Search for the cell housing the specified text and yield its (X, Y) center coordinate. 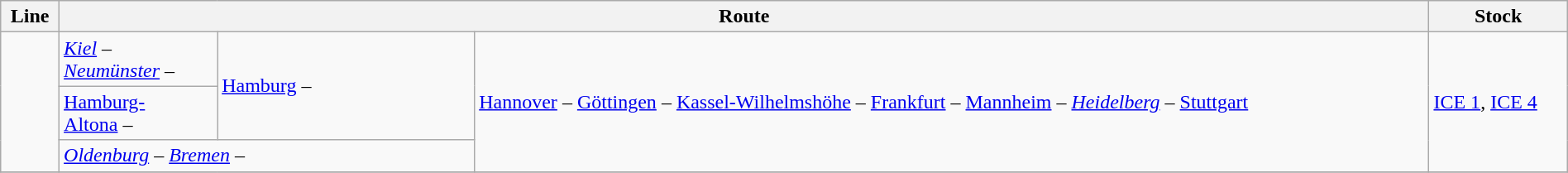
Hamburg – (346, 86)
ICE 1, ICE 4 (1499, 102)
Route (744, 17)
Stock (1499, 17)
Oldenburg – Bremen – (267, 156)
Hamburg-Altona – (139, 113)
Hannover – Göttingen – Kassel-Wilhelmshöhe – Frankfurt – Mannheim – Heidelberg – Stuttgart (952, 102)
Kiel – Neumünster – (139, 60)
Line (30, 17)
